Provide the (x, y) coordinate of the cell's center where the given text is located.  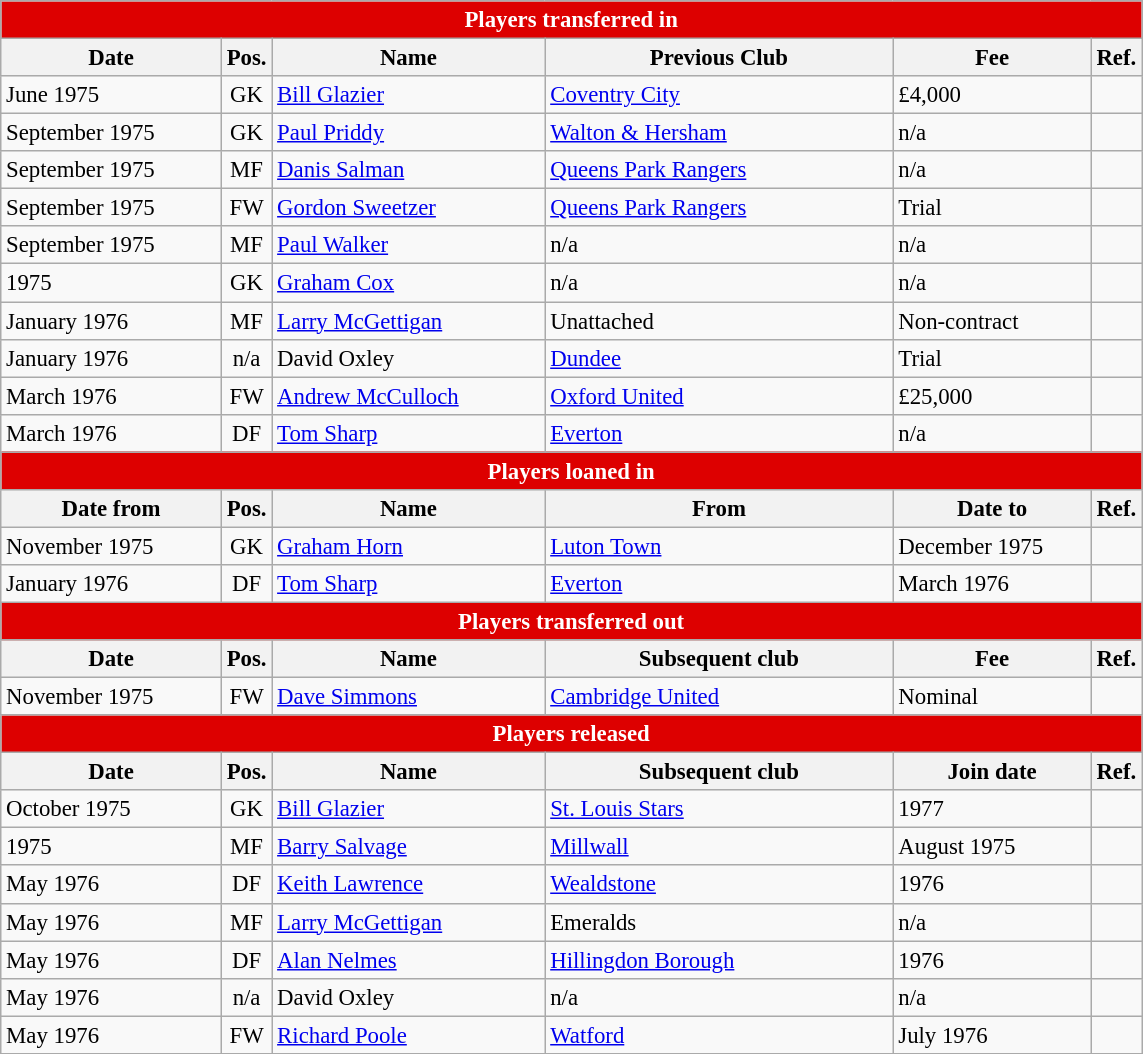
Watford (719, 1035)
June 1975 (112, 95)
Join date (992, 772)
Graham Cox (408, 283)
Alan Nelmes (408, 960)
Keith Lawrence (408, 885)
Unattached (719, 321)
St. Louis Stars (719, 809)
£4,000 (992, 95)
Previous Club (719, 58)
August 1975 (992, 847)
Non-contract (992, 321)
July 1976 (992, 1035)
Danis Salman (408, 170)
Richard Poole (408, 1035)
Hillingdon Borough (719, 960)
Players transferred out (572, 621)
December 1975 (992, 546)
Millwall (719, 847)
Paul Walker (408, 245)
Date to (992, 509)
Barry Salvage (408, 847)
Nominal (992, 697)
Dave Simmons (408, 697)
Walton & Hersham (719, 133)
Emeralds (719, 922)
Cambridge United (719, 697)
Gordon Sweetzer (408, 208)
Coventry City (719, 95)
Dundee (719, 358)
Oxford United (719, 396)
Andrew McCulloch (408, 396)
Paul Priddy (408, 133)
October 1975 (112, 809)
Players released (572, 734)
Luton Town (719, 546)
Players transferred in (572, 20)
Players loaned in (572, 471)
Wealdstone (719, 885)
Graham Horn (408, 546)
From (719, 509)
£25,000 (992, 396)
Date from (112, 509)
1977 (992, 809)
